Capture the cell that displays the provided text and extract its (X, Y) central coordinate. 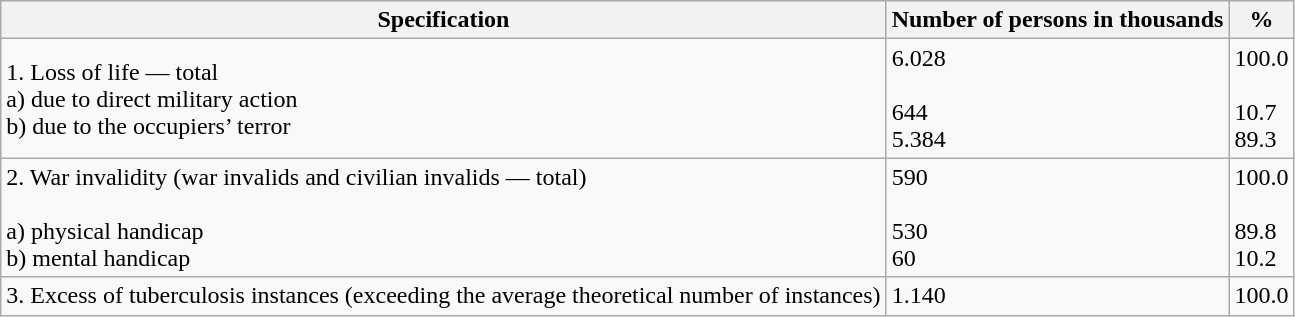
3. Excess of tuberculosis instances (exceeding the average theoretical number of instances) (444, 296)
100.010.7 89.3 (1262, 98)
590530 60 (1058, 218)
% (1262, 20)
2. War invalidity (war invalids and civilian invalids — total)a) physical handicap b) mental handicap (444, 218)
Specification (444, 20)
1. Loss of life — totala) due to direct military action b) due to the occupiers’ terror (444, 98)
100.089.8 10.2 (1262, 218)
1.140 (1058, 296)
100.0 (1262, 296)
6.028644 5.384 (1058, 98)
Number of persons in thousands (1058, 20)
